Detect which cell encompasses the target text, then output its [x, y] center coordinate. 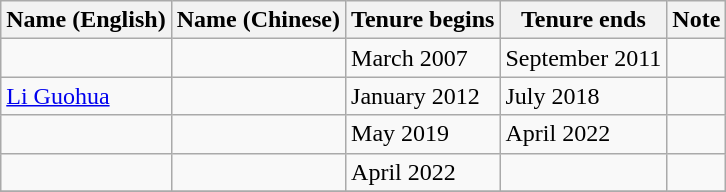
Name (Chinese) [258, 20]
Name (English) [86, 20]
July 2018 [584, 96]
Note [696, 20]
March 2007 [423, 58]
May 2019 [423, 134]
Tenure ends [584, 20]
September 2011 [584, 58]
Li Guohua [86, 96]
January 2012 [423, 96]
Tenure begins [423, 20]
